Detect which cell encompasses the target text, then output its [x, y] center coordinate. 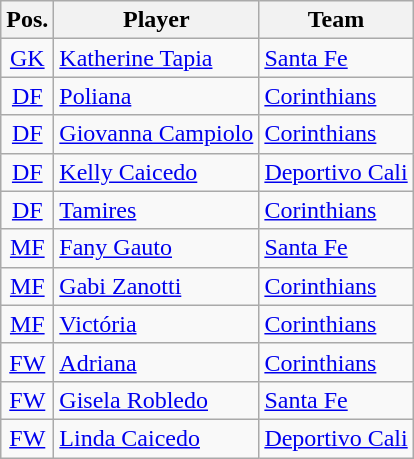
Katherine Tapia [156, 58]
Victória [156, 324]
Pos. [28, 20]
Team [336, 20]
Linda Caicedo [156, 438]
Adriana [156, 362]
Giovanna Campiolo [156, 134]
Tamires [156, 210]
Poliana [156, 96]
Fany Gauto [156, 248]
Kelly Caicedo [156, 172]
Player [156, 20]
Gabi Zanotti [156, 286]
GK [28, 58]
Gisela Robledo [156, 400]
